Locate the cell with the specified text and output its (X, Y) center coordinate. 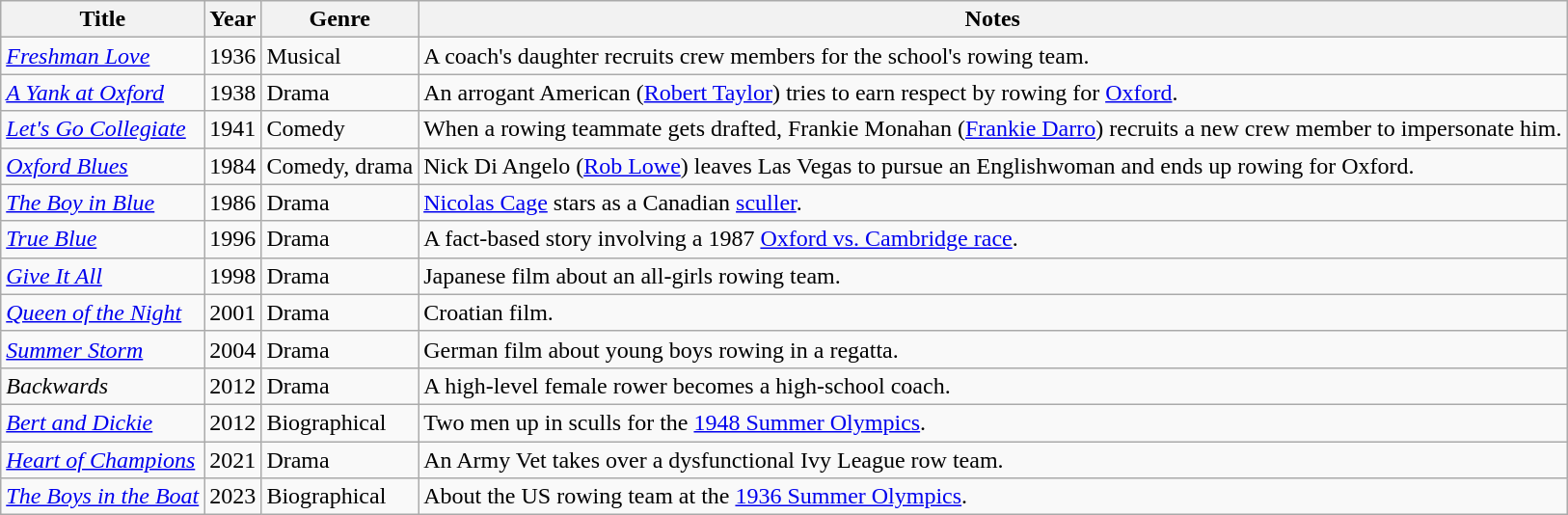
Queen of the Night (102, 312)
The Boys in the Boat (102, 497)
About the US rowing team at the 1936 Summer Olympics. (993, 497)
1938 (233, 93)
Year (233, 19)
Backwards (102, 386)
A fact-based story involving a 1987 Oxford vs. Cambridge race. (993, 239)
Oxford Blues (102, 166)
Musical (339, 56)
An arrogant American (Robert Taylor) tries to earn respect by rowing for Oxford. (993, 93)
True Blue (102, 239)
Summer Storm (102, 349)
Freshman Love (102, 56)
Japanese film about an all-girls rowing team. (993, 276)
Comedy, drama (339, 166)
1984 (233, 166)
1996 (233, 239)
Notes (993, 19)
Let's Go Collegiate (102, 129)
2004 (233, 349)
Nicolas Cage stars as a Canadian sculler. (993, 203)
Nick Di Angelo (Rob Lowe) leaves Las Vegas to pursue an Englishwoman and ends up rowing for Oxford. (993, 166)
A Yank at Oxford (102, 93)
Genre (339, 19)
A high-level female rower becomes a high-school coach. (993, 386)
2023 (233, 497)
1941 (233, 129)
Title (102, 19)
When a rowing teammate gets drafted, Frankie Monahan (Frankie Darro) recruits a new crew member to impersonate him. (993, 129)
Two men up in sculls for the 1948 Summer Olympics. (993, 422)
1998 (233, 276)
2021 (233, 460)
An Army Vet takes over a dysfunctional Ivy League row team. (993, 460)
2001 (233, 312)
The Boy in Blue (102, 203)
Bert and Dickie (102, 422)
German film about young boys rowing in a regatta. (993, 349)
A coach's daughter recruits crew members for the school's rowing team. (993, 56)
Comedy (339, 129)
1986 (233, 203)
1936 (233, 56)
Croatian film. (993, 312)
Heart of Champions (102, 460)
Give It All (102, 276)
